Provide the [x, y] coordinate of the cell's center where the given text is located.  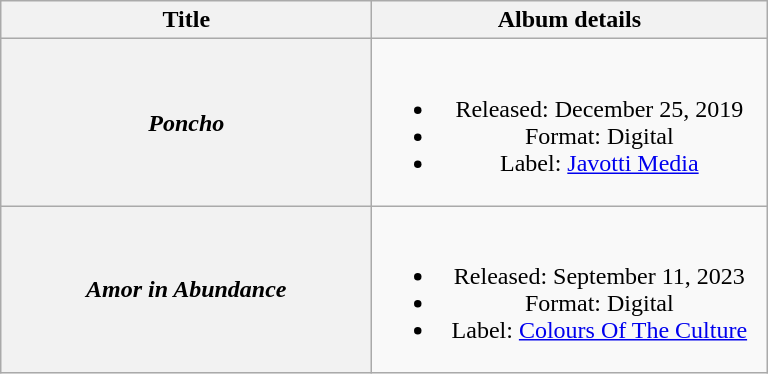
Title [186, 20]
Album details [570, 20]
Amor in Abundance [186, 290]
Released: December 25, 2019Format: DigitalLabel: Javotti Media [570, 122]
Poncho [186, 122]
Released: September 11, 2023Format: DigitalLabel: Colours Of The Culture [570, 290]
